Find where the given text appears and provide that cell's center as (x, y) coordinate. 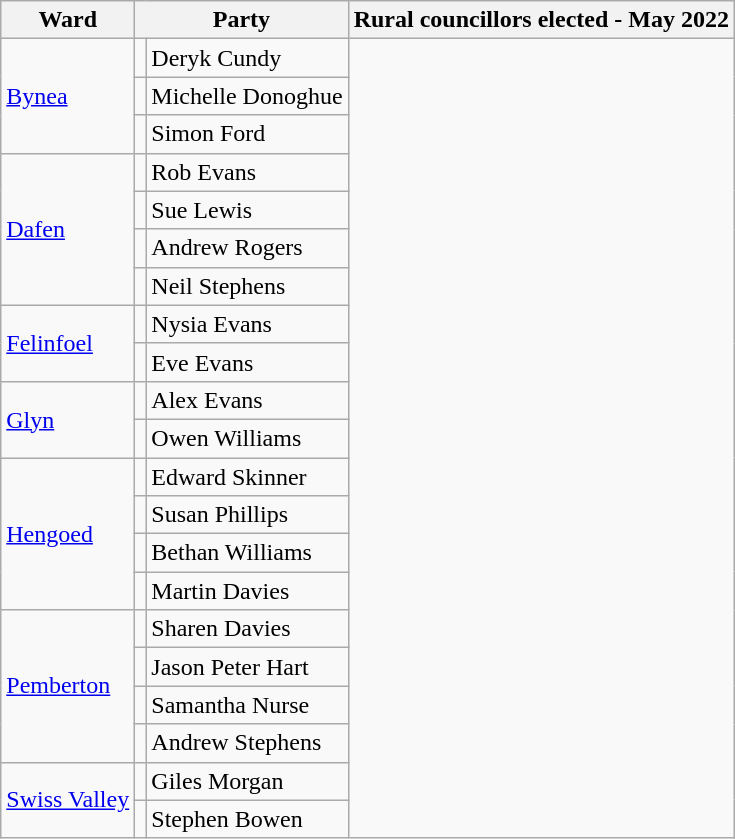
Martin Davies (247, 591)
Andrew Rogers (247, 248)
Bethan Williams (247, 553)
Jason Peter Hart (247, 667)
Rural councillors elected - May 2022 (541, 20)
Neil Stephens (247, 286)
Rob Evans (247, 172)
Simon Ford (247, 134)
Dafen (68, 229)
Swiss Valley (68, 800)
Ward (68, 20)
Susan Phillips (247, 515)
Pemberton (68, 686)
Felinfoel (68, 343)
Edward Skinner (247, 477)
Sue Lewis (247, 210)
Owen Williams (247, 438)
Alex Evans (247, 400)
Eve Evans (247, 362)
Party (242, 20)
Deryk Cundy (247, 58)
Stephen Bowen (247, 819)
Sharen Davies (247, 629)
Glyn (68, 419)
Hengoed (68, 534)
Andrew Stephens (247, 743)
Bynea (68, 96)
Giles Morgan (247, 781)
Michelle Donoghue (247, 96)
Samantha Nurse (247, 705)
Nysia Evans (247, 324)
